Identify which cell holds the provided text, then report its [x, y] central coordinate. 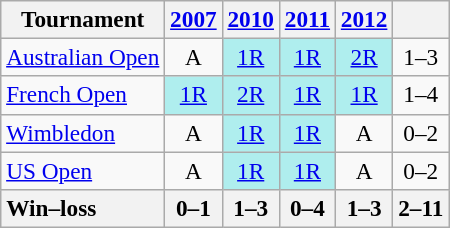
French Open [83, 95]
Tournament [83, 19]
2012 [364, 19]
Wimbledon [83, 133]
2010 [250, 19]
Australian Open [83, 57]
2–11 [421, 208]
1–4 [421, 95]
Win–loss [83, 208]
US Open [83, 170]
0–1 [194, 208]
0–4 [307, 208]
2011 [307, 19]
2007 [194, 19]
